Identify which cell holds the provided text, then report its (X, Y) central coordinate. 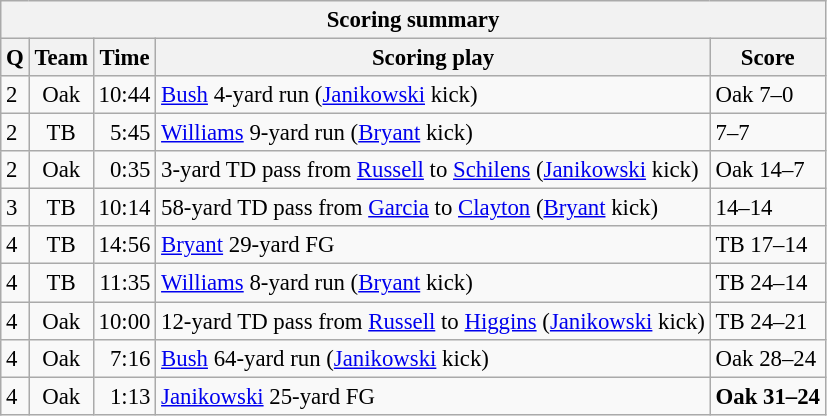
Janikowski 25-yard FG (433, 396)
Oak 31–24 (768, 396)
Williams 9-yard run (Bryant kick) (433, 133)
3-yard TD pass from Russell to Schilens (Janikowski kick) (433, 170)
11:35 (124, 283)
TB 24–21 (768, 321)
1:13 (124, 396)
TB 24–14 (768, 283)
Team (61, 58)
Q (15, 58)
7–7 (768, 133)
12-yard TD pass from Russell to Higgins (Janikowski kick) (433, 321)
Scoring summary (414, 20)
Oak 14–7 (768, 170)
Bryant 29-yard FG (433, 245)
10:00 (124, 321)
10:44 (124, 95)
7:16 (124, 358)
Score (768, 58)
3 (15, 208)
58-yard TD pass from Garcia to Clayton (Bryant kick) (433, 208)
Williams 8-yard run (Bryant kick) (433, 283)
Bush 4-yard run (Janikowski kick) (433, 95)
5:45 (124, 133)
Time (124, 58)
Oak 28–24 (768, 358)
Scoring play (433, 58)
10:14 (124, 208)
Oak 7–0 (768, 95)
0:35 (124, 170)
14:56 (124, 245)
14–14 (768, 208)
TB 17–14 (768, 245)
Bush 64-yard run (Janikowski kick) (433, 358)
